From the cell containing the given text, extract its center point as (x, y) coordinate. 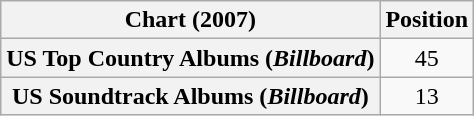
Position (427, 20)
13 (427, 96)
US Top Country Albums (Billboard) (190, 58)
US Soundtrack Albums (Billboard) (190, 96)
45 (427, 58)
Chart (2007) (190, 20)
